Pinpoint the cell where the given text exists, returning its (x, y) midpoint coordinate. 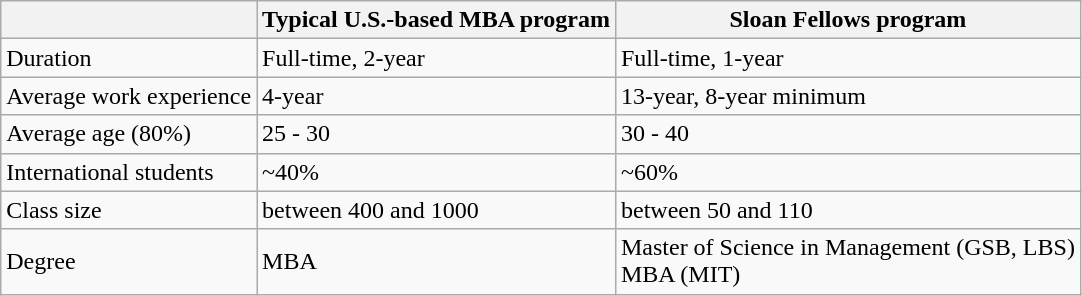
between 50 and 110 (848, 210)
Degree (129, 262)
International students (129, 172)
Master of Science in Management (GSB, LBS)MBA (MIT) (848, 262)
~40% (436, 172)
Duration (129, 58)
Typical U.S.-based MBA program (436, 20)
~60% (848, 172)
Sloan Fellows program (848, 20)
Average age (80%) (129, 134)
13-year, 8-year minimum (848, 96)
30 - 40 (848, 134)
Average work experience (129, 96)
Full-time, 2-year (436, 58)
Class size (129, 210)
4-year (436, 96)
Full-time, 1-year (848, 58)
between 400 and 1000 (436, 210)
MBA (436, 262)
25 - 30 (436, 134)
